Determine the (x, y) coordinate at the center of the cell enclosing the given text.  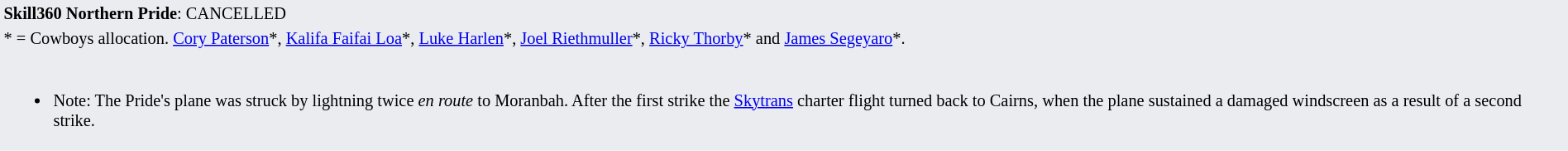
* = Cowboys allocation. Cory Paterson*, Kalifa Faifai Loa*, Luke Harlen*, Joel Riethmuller*, Ricky Thorby* and James Segeyaro*. (784, 38)
Skill360 Northern Pride: CANCELLED (784, 13)
